Determine the [x, y] coordinate at the center of the cell enclosing the given text.  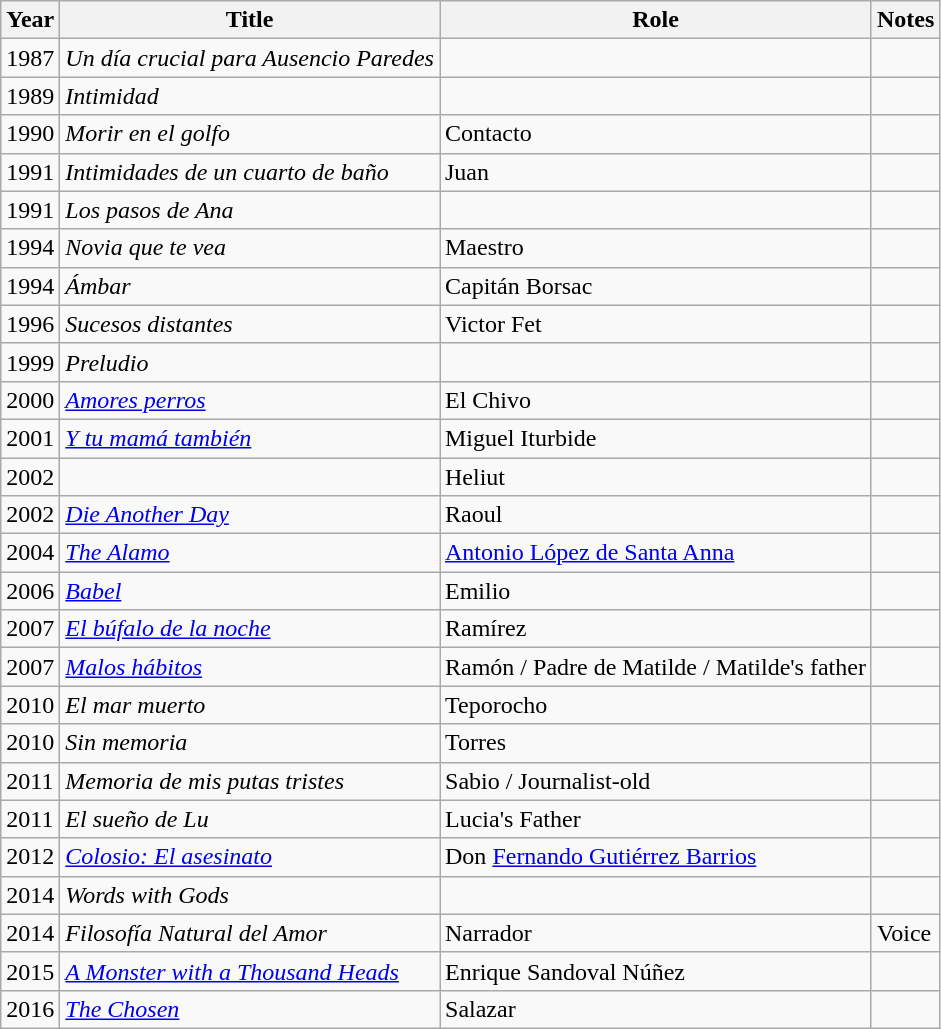
Role [656, 20]
El mar muerto [250, 705]
El sueño de Lu [250, 819]
Contacto [656, 134]
Un día crucial para Ausencio Paredes [250, 58]
Preludio [250, 362]
Y tu mamá también [250, 438]
2015 [30, 971]
Antonio López de Santa Anna [656, 553]
Narrador [656, 933]
Malos hábitos [250, 667]
Miguel Iturbide [656, 438]
Novia que te vea [250, 248]
Sabio / Journalist-old [656, 781]
1987 [30, 58]
Ámbar [250, 286]
A Monster with a Thousand Heads [250, 971]
1996 [30, 324]
Filosofía Natural del Amor [250, 933]
Los pasos de Ana [250, 210]
Teporocho [656, 705]
El Chivo [656, 400]
Lucia's Father [656, 819]
2001 [30, 438]
2016 [30, 1009]
2012 [30, 857]
Ramón / Padre de Matilde / Matilde's father [656, 667]
Enrique Sandoval Núñez [656, 971]
Raoul [656, 515]
Don Fernando Gutiérrez Barrios [656, 857]
Maestro [656, 248]
2000 [30, 400]
Emilio [656, 591]
Sucesos distantes [250, 324]
Die Another Day [250, 515]
1989 [30, 96]
Victor Fet [656, 324]
Intimidades de un cuarto de baño [250, 172]
El búfalo de la noche [250, 629]
Heliut [656, 477]
2004 [30, 553]
Morir en el golfo [250, 134]
Year [30, 20]
Colosio: El asesinato [250, 857]
1999 [30, 362]
Amores perros [250, 400]
Juan [656, 172]
Ramírez [656, 629]
Title [250, 20]
The Chosen [250, 1009]
Voice [905, 933]
2006 [30, 591]
Notes [905, 20]
Words with Gods [250, 895]
1990 [30, 134]
Torres [656, 743]
Salazar [656, 1009]
Babel [250, 591]
Memoria de mis putas tristes [250, 781]
The Alamo [250, 553]
Sin memoria [250, 743]
Capitán Borsac [656, 286]
Intimidad [250, 96]
